Provide the (x, y) coordinate of the cell's center where the given text is located.  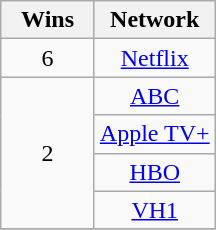
2 (48, 153)
Network (154, 20)
VH1 (154, 210)
ABC (154, 96)
6 (48, 58)
Wins (48, 20)
Netflix (154, 58)
HBO (154, 172)
Apple TV+ (154, 134)
